Identify which cell holds the provided text, then report its [x, y] central coordinate. 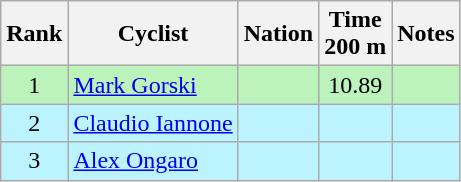
2 [34, 123]
Claudio Iannone [153, 123]
Cyclist [153, 34]
3 [34, 161]
Time200 m [356, 34]
Alex Ongaro [153, 161]
Nation [278, 34]
10.89 [356, 85]
1 [34, 85]
Rank [34, 34]
Mark Gorski [153, 85]
Notes [426, 34]
